Locate the cell with the specified text and output its (X, Y) center coordinate. 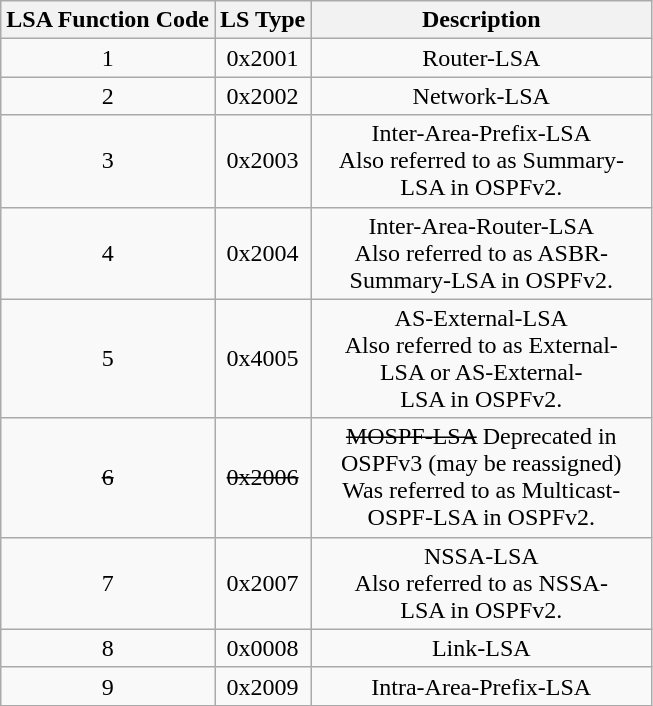
Inter-Area-Prefix-LSAAlso referred to as Summary-LSA in OSPFv2. (482, 161)
0x2007 (263, 583)
AS-External-LSAAlso referred to as External-LSA or AS-External-LSA in OSPFv2. (482, 358)
0x2009 (263, 686)
7 (108, 583)
0x2003 (263, 161)
LSA Function Code (108, 20)
LS Type (263, 20)
Router-LSA (482, 58)
6 (108, 478)
Description (482, 20)
0x2002 (263, 96)
4 (108, 253)
0x2006 (263, 478)
0x4005 (263, 358)
1 (108, 58)
Network-LSA (482, 96)
5 (108, 358)
0x2004 (263, 253)
NSSA-LSAAlso referred to as NSSA-LSA in OSPFv2. (482, 583)
2 (108, 96)
Inter-Area-Router-LSAAlso referred to as ASBR-Summary-LSA in OSPFv2. (482, 253)
0x2001 (263, 58)
8 (108, 648)
0x0008 (263, 648)
3 (108, 161)
Link-LSA (482, 648)
9 (108, 686)
MOSPF-LSA Deprecated in OSPFv3 (may be reassigned)Was referred to as Multicast-OSPF-LSA in OSPFv2. (482, 478)
Intra-Area-Prefix-LSA (482, 686)
